Capture the cell that displays the provided text and extract its [X, Y] central coordinate. 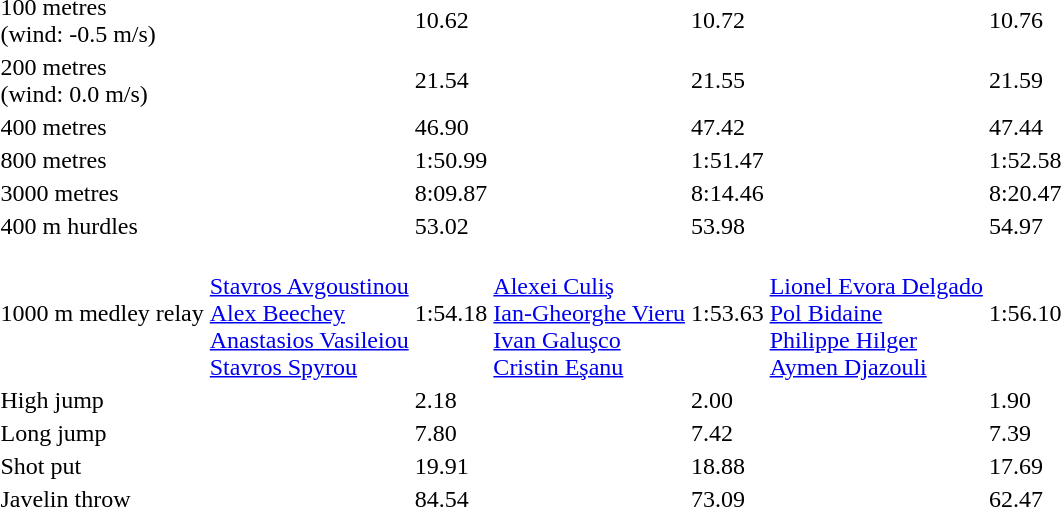
Stavros AvgoustinouAlex BeecheyAnastasios VasileiouStavros Spyrou [309, 313]
Alexei CulişIan-Gheorghe VieruIvan GaluşcoCristin Eşanu [590, 313]
46.90 [451, 127]
47.42 [727, 127]
8:14.46 [727, 193]
18.88 [727, 466]
1:53.63 [727, 313]
21.54 [451, 80]
7.42 [727, 433]
53.98 [727, 226]
1:50.99 [451, 160]
1:51.47 [727, 160]
2.00 [727, 400]
8:09.87 [451, 193]
21.55 [727, 80]
Lionel Evora DelgadoPol BidainePhilippe HilgerAymen Djazouli [876, 313]
19.91 [451, 466]
53.02 [451, 226]
1:54.18 [451, 313]
7.80 [451, 433]
2.18 [451, 400]
